Scan for the cell matching the given text and deliver its [X, Y] coordinate at center. 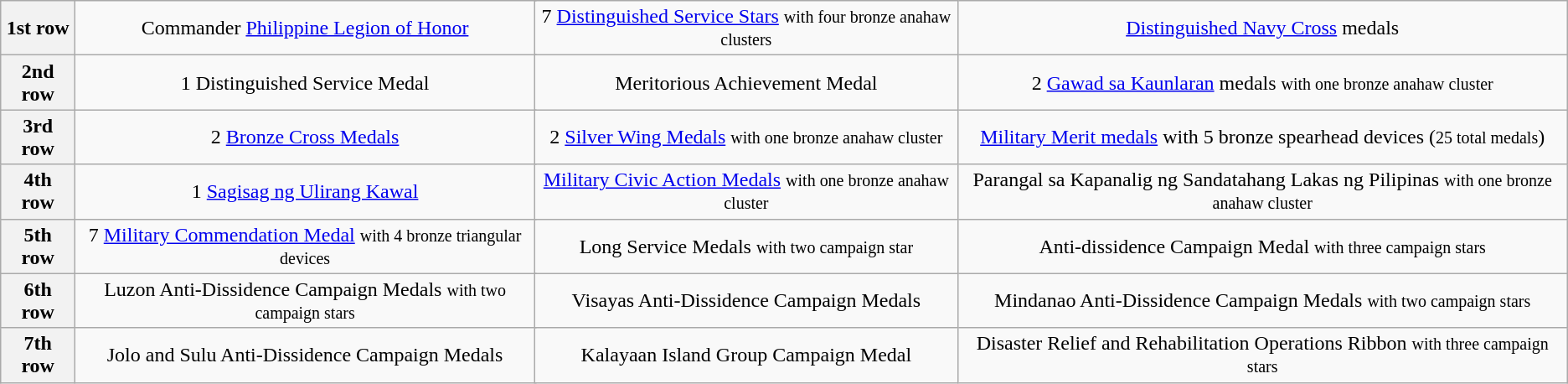
5th row [39, 246]
2 Bronze Cross Medals [305, 138]
Meritorious Achievement Medal [747, 82]
Disaster Relief and Rehabilitation Operations Ribbon with three campaign stars [1262, 355]
Visayas Anti-Dissidence Campaign Medals [747, 300]
Anti-dissidence Campaign Medal with three campaign stars [1262, 246]
6th row [39, 300]
4th row [39, 191]
Jolo and Sulu Anti-Dissidence Campaign Medals [305, 355]
Commander Philippine Legion of Honor [305, 29]
2 Silver Wing Medals with one bronze anahaw cluster [747, 138]
Distinguished Navy Cross medals [1262, 29]
Long Service Medals with two campaign star [747, 246]
3rd row [39, 138]
2 Gawad sa Kaunlaran medals with one bronze anahaw cluster [1262, 82]
1 Sagisag ng Ulirang Kawal [305, 191]
Military Civic Action Medals with one bronze anahaw cluster [747, 191]
Mindanao Anti-Dissidence Campaign Medals with two campaign stars [1262, 300]
7 Distinguished Service Stars with four bronze anahaw clusters [747, 29]
1st row [39, 29]
Kalayaan Island Group Campaign Medal [747, 355]
Luzon Anti-Dissidence Campaign Medals with two campaign stars [305, 300]
1 Distinguished Service Medal [305, 82]
7th row [39, 355]
7 Military Commendation Medal with 4 bronze triangular devices [305, 246]
Parangal sa Kapanalig ng Sandatahang Lakas ng Pilipinas with one bronze anahaw cluster [1262, 191]
Military Merit medals with 5 bronze spearhead devices (25 total medals) [1262, 138]
2nd row [39, 82]
